Scan for the cell matching the given text and deliver its (X, Y) coordinate at center. 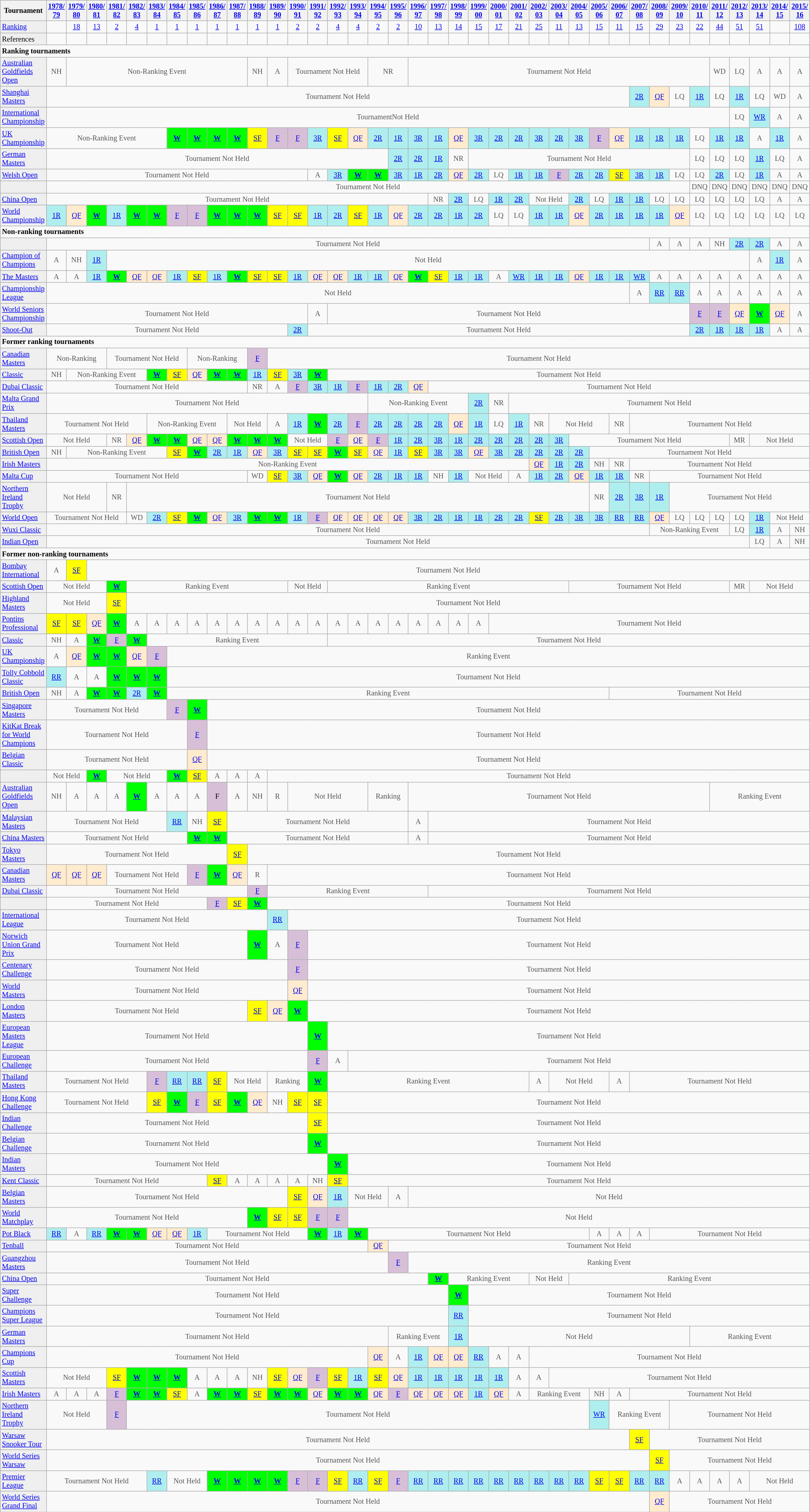
World Series Grand Final (24, 1502)
World Series Warsaw (24, 1460)
1988/89 (257, 10)
2007/08 (639, 10)
Belgian Classic (24, 760)
2015/16 (800, 10)
Guangzhou Masters (24, 1262)
References (24, 39)
Singapore Masters (24, 710)
1996/97 (418, 10)
17 (499, 27)
Centenary Challenge (24, 970)
Former non-ranking tournaments (405, 554)
World Championship (24, 215)
2003/04 (559, 10)
10 (418, 27)
1995/96 (398, 10)
International Championship (24, 117)
Tenball (24, 1246)
1982/83 (137, 10)
European Masters League (24, 1036)
1990/91 (298, 10)
2006/07 (619, 10)
The Masters (24, 277)
1991/92 (318, 10)
Malta Cup (24, 476)
Former ranking tournaments (405, 342)
Norwich Union Grand Prix (24, 944)
29 (660, 27)
1997/98 (438, 10)
Champions Super League (24, 1316)
Shoot-Out (24, 330)
Super Challenge (24, 1295)
1981/82 (117, 10)
Championship League (24, 293)
Tokyo Masters (24, 854)
Kent Classic (24, 1181)
22 (700, 27)
Welsh Open (24, 175)
Warsaw Snooker Tour (24, 1440)
23 (680, 27)
2009/10 (680, 10)
108 (800, 27)
Tournament (24, 10)
TournamentNot Held (388, 117)
14 (459, 27)
Non-ranking tournaments (405, 232)
1980/81 (97, 10)
Indian Open (24, 542)
1998/99 (459, 10)
World Masters (24, 990)
Champions Cup (24, 1357)
World Open (24, 518)
1985/86 (197, 10)
2002/03 (539, 10)
Champion of Champions (24, 260)
1986/87 (217, 10)
Belgian Masters (24, 1197)
44 (719, 27)
2014/15 (780, 10)
2004/05 (579, 10)
2013/14 (759, 10)
25 (539, 27)
Scottish Masters (24, 1378)
International League (24, 920)
London Masters (24, 1011)
2011/12 (719, 10)
2005/06 (599, 10)
1987/88 (237, 10)
Tolly Cobbold Classic (24, 677)
1984/85 (177, 10)
World Seniors Championship (24, 314)
1999/00 (479, 10)
Indian Challenge (24, 1123)
World Matchplay (24, 1217)
Hong Kong Challenge (24, 1102)
Premier League (24, 1481)
China Masters (24, 838)
1993/94 (358, 10)
Indian Masters (24, 1164)
Belgian Challenge (24, 1143)
European Challenge (24, 1061)
Wuxi Classic (24, 530)
1979/80 (76, 10)
2010/11 (700, 10)
KitKat Break for World Champions (24, 735)
2008/09 (660, 10)
21 (519, 27)
18 (76, 27)
1983/84 (157, 10)
1978/79 (56, 10)
Shanghai Masters (24, 97)
Malta Grand Prix (24, 403)
Malaysian Masters (24, 822)
1994/95 (378, 10)
Highland Masters (24, 603)
1992/93 (338, 10)
Pot Black (24, 1234)
2001/02 (519, 10)
2000/01 (499, 10)
Pontins Professional (24, 623)
Ranking tournaments (405, 51)
Bombay International (24, 570)
2012/13 (739, 10)
1989/90 (278, 10)
